Return the [x, y] coordinate for the center point of the cell that contains the specified text.  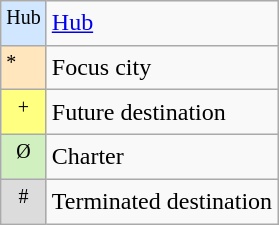
Terminated destination [162, 202]
Future destination [162, 112]
Focus city [162, 68]
Charter [162, 156]
* [24, 68]
Ø [24, 156]
# [24, 202]
+ [24, 112]
